Return the [x, y] coordinate for the center point of the cell that contains the specified text.  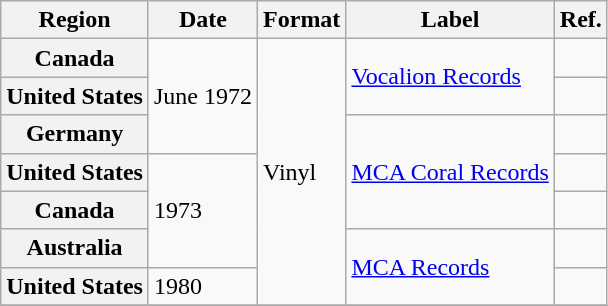
Date [202, 20]
Vocalion Records [450, 77]
Region [75, 20]
MCA Records [450, 267]
1973 [202, 210]
June 1972 [202, 96]
Vinyl [302, 172]
Germany [75, 134]
Label [450, 20]
MCA Coral Records [450, 172]
Australia [75, 248]
Ref. [580, 20]
Format [302, 20]
1980 [202, 286]
